Detect which cell encompasses the target text, then output its [x, y] center coordinate. 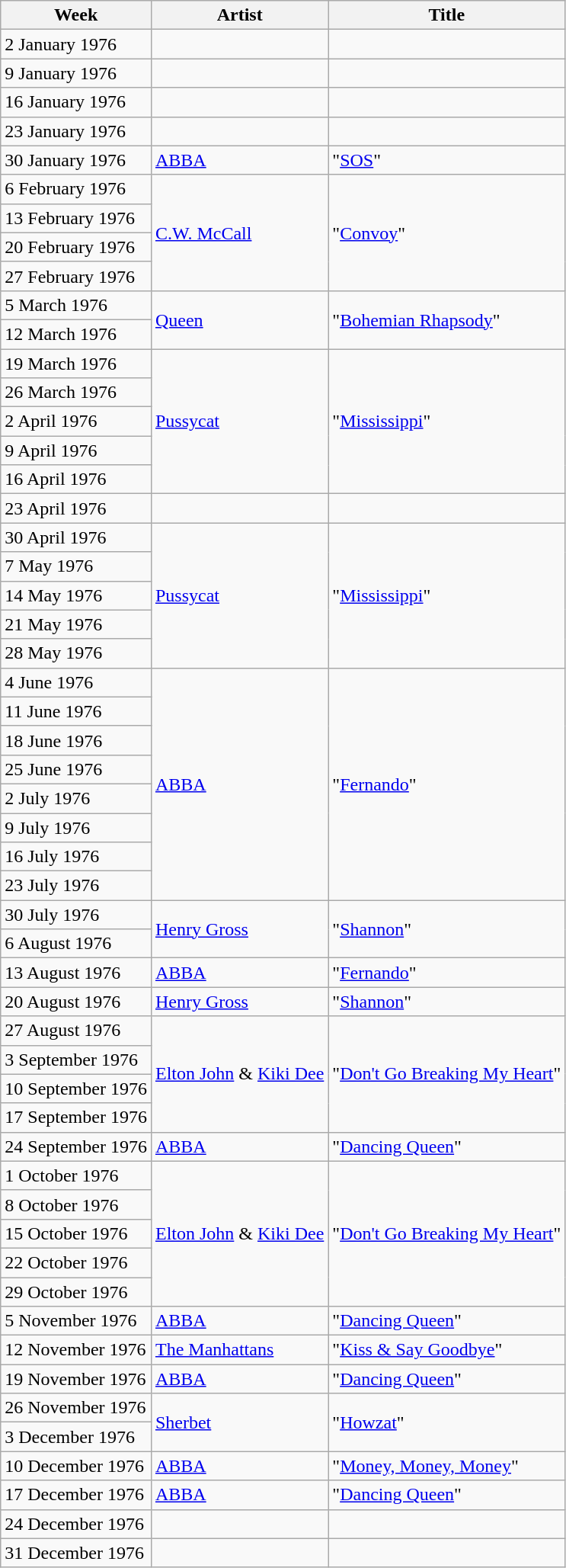
"Bohemian Rhapsody" [446, 319]
"Convoy" [446, 232]
1 October 1976 [76, 1175]
30 July 1976 [76, 915]
20 August 1976 [76, 1002]
21 May 1976 [76, 624]
24 September 1976 [76, 1146]
The Manhattans [239, 1350]
Sherbet [239, 1422]
C.W. McCall [239, 232]
27 February 1976 [76, 276]
27 August 1976 [76, 1031]
9 April 1976 [76, 451]
2 January 1976 [76, 44]
"Money, Money, Money" [446, 1466]
17 December 1976 [76, 1495]
23 July 1976 [76, 886]
"SOS" [446, 160]
5 March 1976 [76, 305]
10 September 1976 [76, 1089]
3 December 1976 [76, 1437]
16 April 1976 [76, 479]
9 January 1976 [76, 73]
26 March 1976 [76, 393]
Week [76, 15]
10 December 1976 [76, 1466]
24 December 1976 [76, 1524]
30 January 1976 [76, 160]
"Kiss & Say Goodbye" [446, 1350]
23 April 1976 [76, 508]
31 December 1976 [76, 1553]
8 October 1976 [76, 1204]
15 October 1976 [76, 1233]
16 January 1976 [76, 102]
9 July 1976 [76, 827]
Queen [239, 319]
2 April 1976 [76, 422]
23 January 1976 [76, 131]
Title [446, 15]
11 June 1976 [76, 711]
28 May 1976 [76, 653]
22 October 1976 [76, 1262]
16 July 1976 [76, 857]
12 November 1976 [76, 1350]
14 May 1976 [76, 595]
Artist [239, 15]
12 March 1976 [76, 334]
7 May 1976 [76, 566]
6 February 1976 [76, 189]
30 April 1976 [76, 537]
25 June 1976 [76, 769]
13 February 1976 [76, 218]
2 July 1976 [76, 798]
5 November 1976 [76, 1321]
6 August 1976 [76, 944]
19 November 1976 [76, 1379]
13 August 1976 [76, 973]
29 October 1976 [76, 1292]
26 November 1976 [76, 1408]
18 June 1976 [76, 740]
19 March 1976 [76, 364]
3 September 1976 [76, 1060]
17 September 1976 [76, 1117]
20 February 1976 [76, 247]
"Howzat" [446, 1422]
4 June 1976 [76, 682]
